Output the (x, y) coordinate of the center of the cell containing the given text.  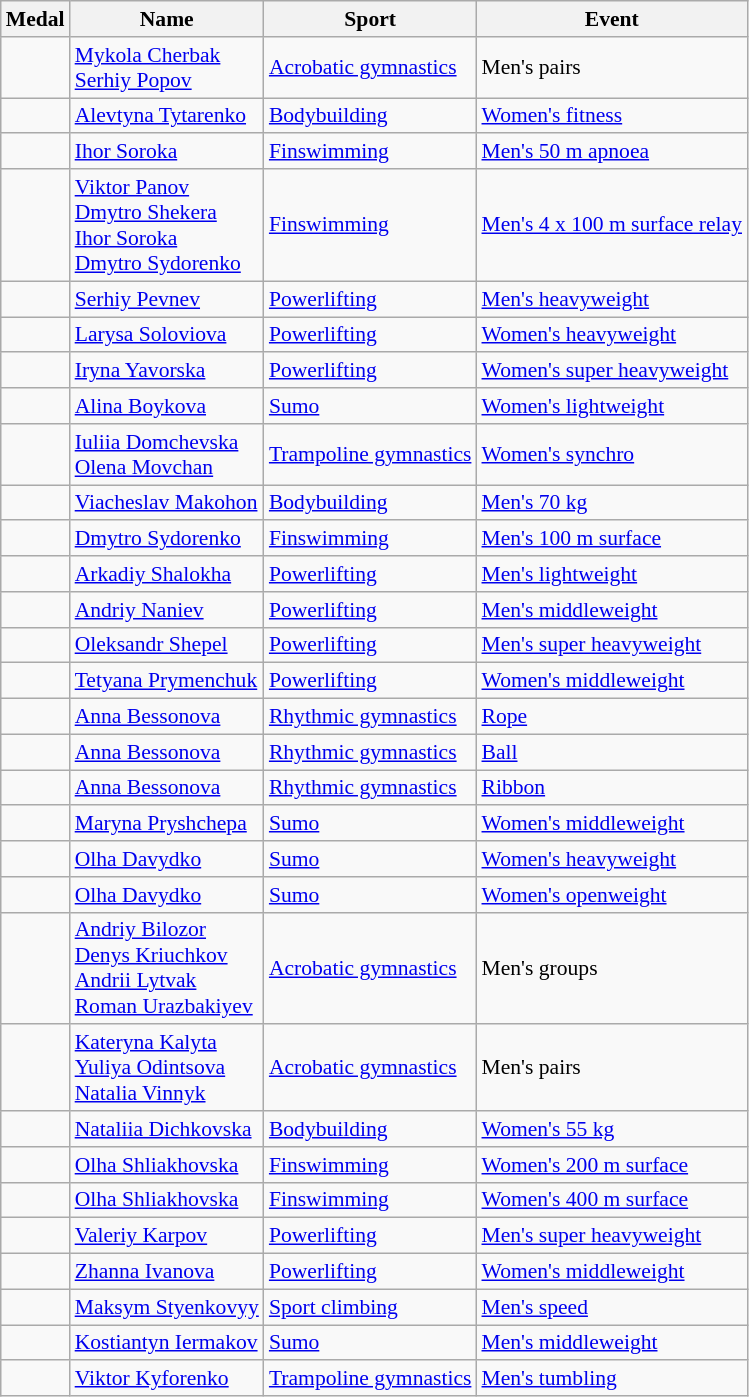
Alevtyna Tytarenko (167, 116)
Men's 70 kg (612, 503)
Kateryna KalytaYuliya OdintsovaNatalia Vinnyk (167, 1068)
Viacheslav Makohon (167, 503)
Tetyana Prymenchuk (167, 681)
Men's speed (612, 1307)
Zhanna Ivanova (167, 1272)
Medal (36, 19)
Oleksandr Shepel (167, 645)
Men's lightweight (612, 574)
Women's 55 kg (612, 1129)
Valeriy Karpov (167, 1236)
Men's 100 m surface (612, 539)
Viktor Kyforenko (167, 1379)
Women's 200 m surface (612, 1165)
Viktor PanovDmytro ShekeraIhor SorokaDmytro Sydorenko (167, 225)
Women's 400 m surface (612, 1200)
Men's groups (612, 968)
Women's fitness (612, 116)
Ihor Soroka (167, 152)
Arkadiy Shalokha (167, 574)
Mykola CherbakSerhiy Popov (167, 68)
Ribbon (612, 788)
Men's heavyweight (612, 299)
Men's tumbling (612, 1379)
Nataliia Dichkovska (167, 1129)
Sport (370, 19)
Larysa Soloviova (167, 335)
Iuliia DomchevskaOlena Movchan (167, 454)
Rope (612, 717)
Ball (612, 752)
Alina Boykova (167, 406)
Dmytro Sydorenko (167, 539)
Sport climbing (370, 1307)
Andriy Naniev (167, 610)
Women's lightweight (612, 406)
Maryna Pryshchepa (167, 824)
Women's super heavyweight (612, 371)
Men's 50 m apnoea (612, 152)
Name (167, 19)
Event (612, 19)
Andriy BilozorDenys KriuchkovAndrii LytvakRoman Urazbakiyev (167, 968)
Kostiantyn Iermakov (167, 1343)
Iryna Yavorska (167, 371)
Serhiy Pevnev (167, 299)
Men's 4 x 100 m surface relay (612, 225)
Women's synchro (612, 454)
Women's openweight (612, 895)
Maksym Styenkovyy (167, 1307)
